From the cell containing the given text, extract its center point as (X, Y) coordinate. 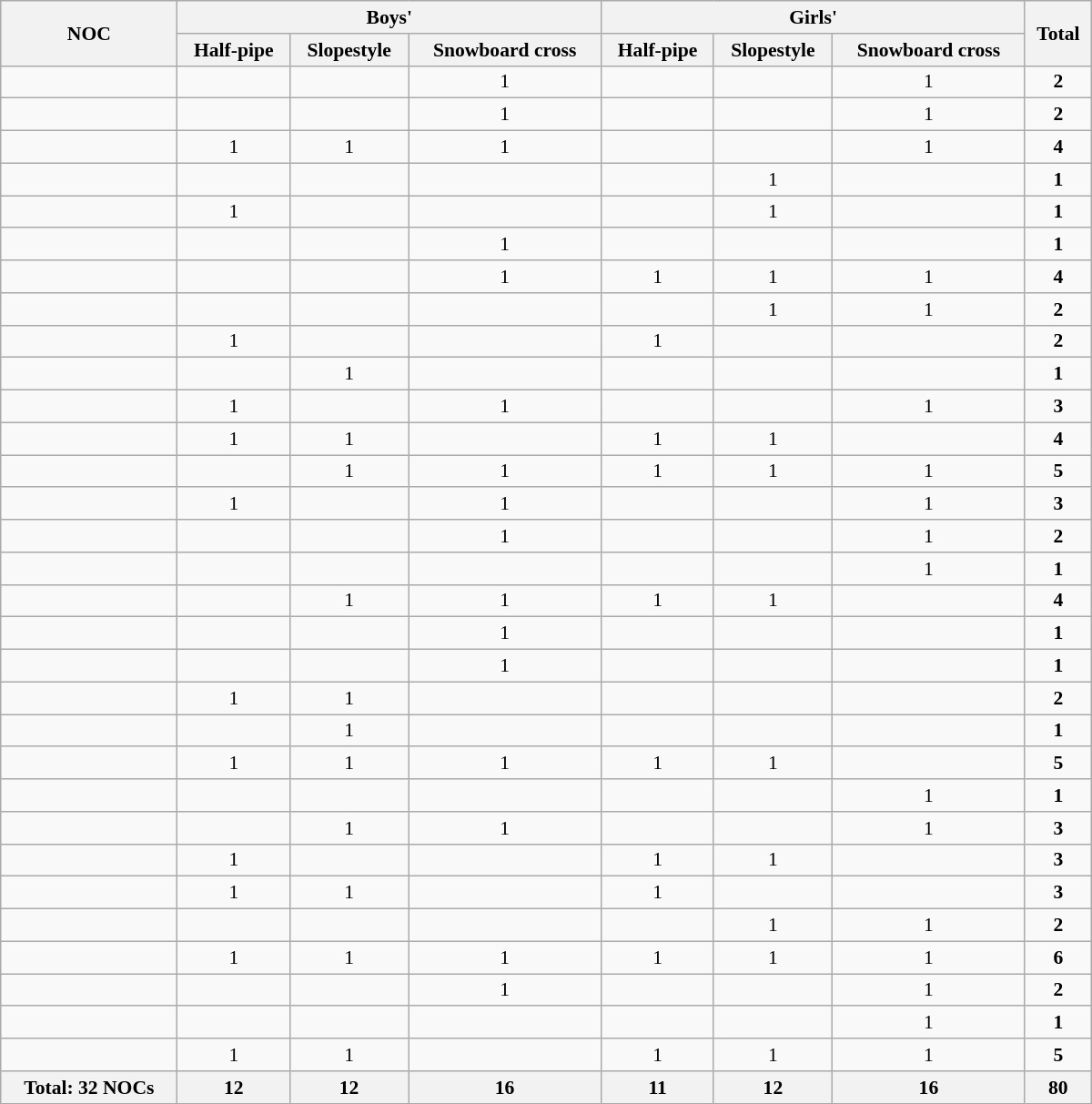
Total (1057, 33)
Total: 32 NOCs (89, 1088)
NOC (89, 33)
80 (1057, 1088)
Girls' (814, 17)
6 (1057, 957)
Boys' (389, 17)
11 (658, 1088)
